Identify which cell holds the provided text, then report its [x, y] central coordinate. 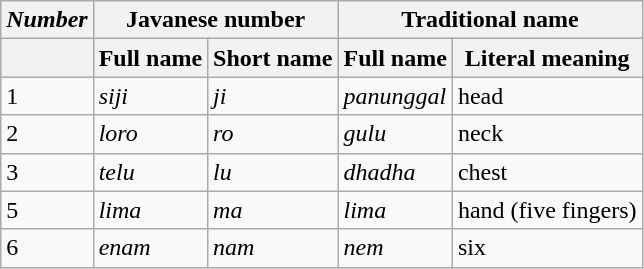
2 [47, 134]
telu [150, 172]
5 [47, 210]
lu [273, 172]
neck [547, 134]
Short name [273, 58]
head [547, 96]
nem [395, 248]
dhadha [395, 172]
1 [47, 96]
hand (five fingers) [547, 210]
gulu [395, 134]
Literal meaning [547, 58]
3 [47, 172]
Javanese number [216, 20]
enam [150, 248]
6 [47, 248]
loro [150, 134]
Traditional name [490, 20]
ji [273, 96]
chest [547, 172]
panunggal [395, 96]
Number [47, 20]
ma [273, 210]
nam [273, 248]
siji [150, 96]
six [547, 248]
ro [273, 134]
